Capture the cell that displays the provided text and extract its (X, Y) central coordinate. 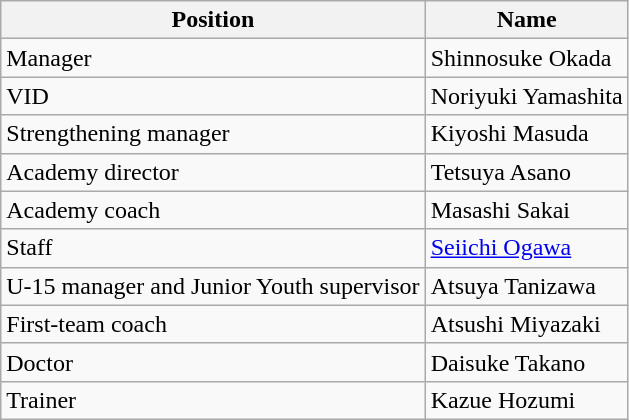
Name (526, 20)
Trainer (213, 400)
Masashi Sakai (526, 210)
First-team coach (213, 324)
Daisuke Takano (526, 362)
U-15 manager and Junior Youth supervisor (213, 286)
Kiyoshi Masuda (526, 134)
Seiichi Ogawa (526, 248)
Doctor (213, 362)
Position (213, 20)
Academy coach (213, 210)
Academy director (213, 172)
Shinnosuke Okada (526, 58)
VID (213, 96)
Kazue Hozumi (526, 400)
Staff (213, 248)
Manager (213, 58)
Strengthening manager (213, 134)
Atsushi Miyazaki (526, 324)
Tetsuya Asano (526, 172)
Noriyuki Yamashita (526, 96)
Atsuya Tanizawa (526, 286)
